Capture the cell that displays the provided text and extract its (x, y) central coordinate. 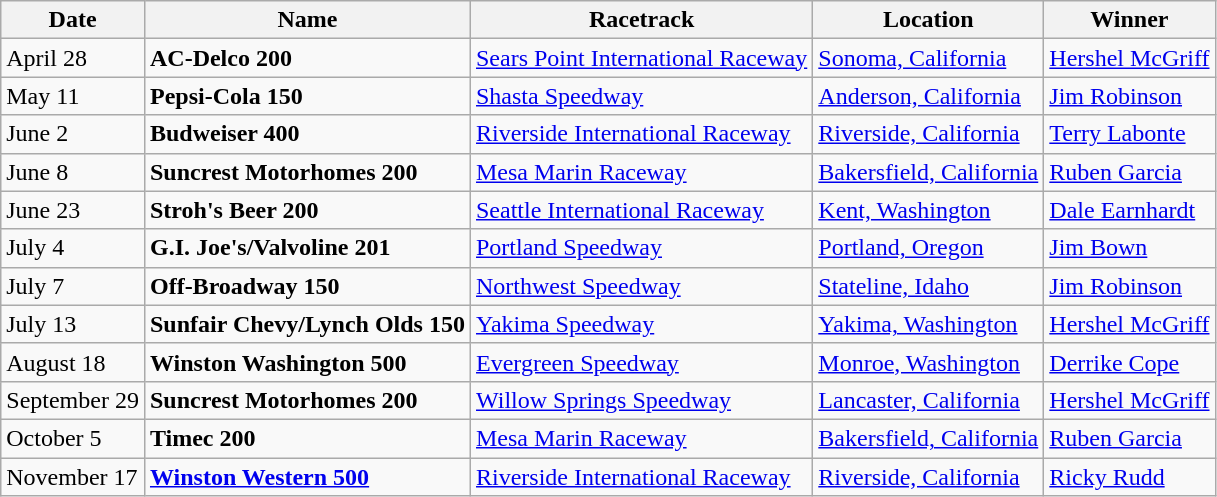
Name (307, 20)
Sunfair Chevy/Lynch Olds 150 (307, 324)
Stateline, Idaho (928, 286)
June 23 (73, 210)
Terry Labonte (1130, 134)
September 29 (73, 400)
Northwest Speedway (641, 286)
Kent, Washington (928, 210)
Sonoma, California (928, 58)
Racetrack (641, 20)
August 18 (73, 362)
Yakima, Washington (928, 324)
April 28 (73, 58)
AC-Delco 200 (307, 58)
Willow Springs Speedway (641, 400)
Dale Earnhardt (1130, 210)
Yakima Speedway (641, 324)
Lancaster, California (928, 400)
G.I. Joe's/Valvoline 201 (307, 248)
Off-Broadway 150 (307, 286)
October 5 (73, 438)
November 17 (73, 477)
Evergreen Speedway (641, 362)
Pepsi-Cola 150 (307, 96)
Jim Bown (1130, 248)
Portland Speedway (641, 248)
July 13 (73, 324)
Seattle International Raceway (641, 210)
July 4 (73, 248)
Budweiser 400 (307, 134)
Winston Washington 500 (307, 362)
Winston Western 500 (307, 477)
Anderson, California (928, 96)
May 11 (73, 96)
Date (73, 20)
Shasta Speedway (641, 96)
Portland, Oregon (928, 248)
Monroe, Washington (928, 362)
June 8 (73, 172)
Ricky Rudd (1130, 477)
Winner (1130, 20)
Sears Point International Raceway (641, 58)
Stroh's Beer 200 (307, 210)
Location (928, 20)
Timec 200 (307, 438)
Derrike Cope (1130, 362)
June 2 (73, 134)
July 7 (73, 286)
